Find where the given text appears and provide that cell's center as [X, Y] coordinate. 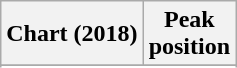
Peakposition [189, 34]
Chart (2018) [72, 34]
